Pinpoint the cell where the given text exists, returning its [x, y] midpoint coordinate. 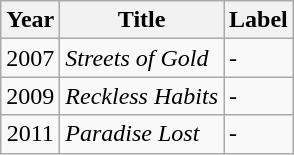
2011 [30, 134]
Year [30, 20]
2009 [30, 96]
2007 [30, 58]
Streets of Gold [142, 58]
Label [259, 20]
Paradise Lost [142, 134]
Reckless Habits [142, 96]
Title [142, 20]
